Return (X, Y) of the center of cell containing provided text 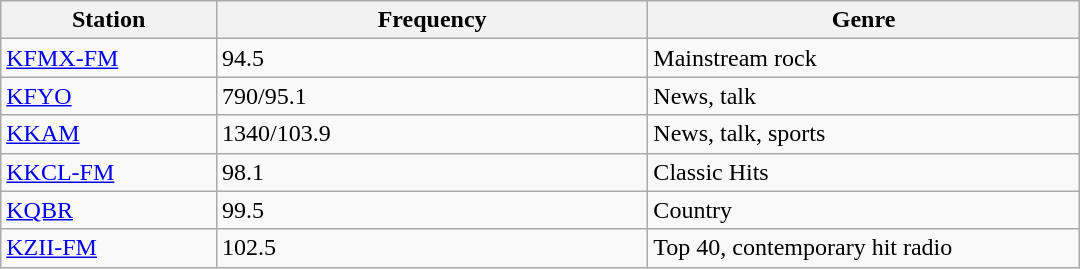
Genre (864, 20)
99.5 (432, 210)
Classic Hits (864, 172)
94.5 (432, 58)
KZII-FM (109, 248)
KFYO (109, 96)
Country (864, 210)
790/95.1 (432, 96)
KQBR (109, 210)
Top 40, contemporary hit radio (864, 248)
98.1 (432, 172)
Station (109, 20)
Mainstream rock (864, 58)
1340/103.9 (432, 134)
News, talk (864, 96)
News, talk, sports (864, 134)
102.5 (432, 248)
KKAM (109, 134)
Frequency (432, 20)
KFMX-FM (109, 58)
KKCL-FM (109, 172)
